Determine the [X, Y] coordinate at the center of the cell enclosing the given text.  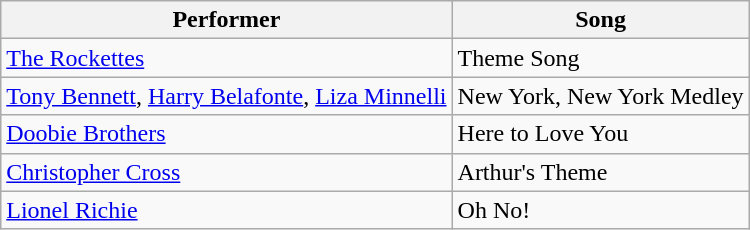
Arthur's Theme [600, 172]
Performer [226, 20]
Doobie Brothers [226, 134]
Song [600, 20]
New York, New York Medley [600, 96]
The Rockettes [226, 58]
Theme Song [600, 58]
Lionel Richie [226, 210]
Tony Bennett, Harry Belafonte, Liza Minnelli [226, 96]
Oh No! [600, 210]
Here to Love You [600, 134]
Christopher Cross [226, 172]
